Scan for the cell matching the given text and deliver its (x, y) coordinate at center. 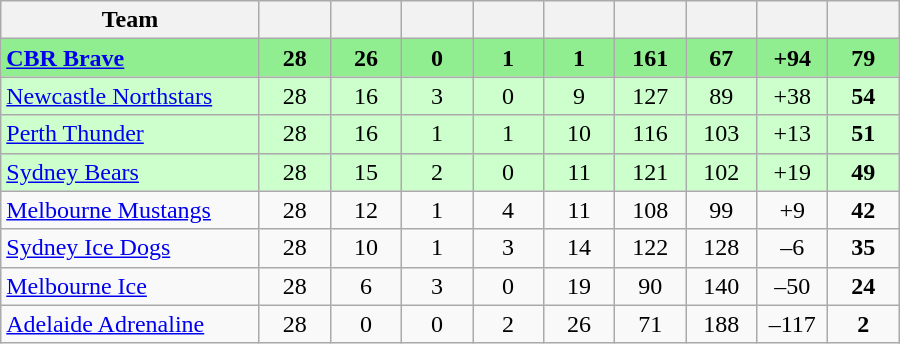
Adelaide Adrenaline (130, 324)
14 (580, 248)
116 (650, 134)
79 (864, 58)
CBR Brave (130, 58)
108 (650, 210)
+13 (792, 134)
Perth Thunder (130, 134)
19 (580, 286)
+9 (792, 210)
+94 (792, 58)
–50 (792, 286)
Melbourne Ice (130, 286)
12 (366, 210)
71 (650, 324)
103 (722, 134)
49 (864, 172)
90 (650, 286)
+19 (792, 172)
15 (366, 172)
89 (722, 96)
102 (722, 172)
51 (864, 134)
127 (650, 96)
Sydney Bears (130, 172)
–6 (792, 248)
4 (508, 210)
188 (722, 324)
42 (864, 210)
67 (722, 58)
161 (650, 58)
140 (722, 286)
+38 (792, 96)
99 (722, 210)
24 (864, 286)
9 (580, 96)
122 (650, 248)
6 (366, 286)
–117 (792, 324)
Team (130, 20)
121 (650, 172)
54 (864, 96)
Newcastle Northstars (130, 96)
Melbourne Mustangs (130, 210)
35 (864, 248)
Sydney Ice Dogs (130, 248)
128 (722, 248)
